Pinpoint the cell where the given text exists, returning its (x, y) midpoint coordinate. 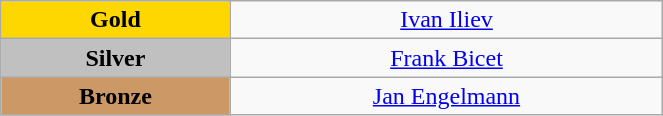
Frank Bicet (446, 58)
Ivan Iliev (446, 20)
Gold (116, 20)
Jan Engelmann (446, 96)
Silver (116, 58)
Bronze (116, 96)
